Return [x, y] of the center of cell containing provided text 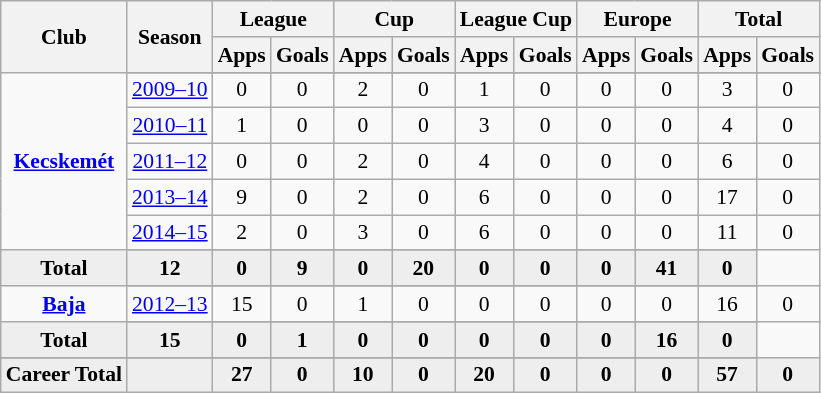
41 [666, 269]
2009–10 [170, 90]
11 [727, 233]
Club [64, 36]
17 [727, 197]
League Cup [516, 19]
2012–13 [170, 304]
12 [170, 269]
2010–11 [170, 126]
Season [170, 36]
Europe [638, 19]
2014–15 [170, 233]
2013–14 [170, 197]
10 [363, 375]
Career Total [64, 375]
Kecskemét [64, 161]
27 [242, 375]
Cup [394, 19]
57 [727, 375]
League [274, 19]
2011–12 [170, 162]
Baja [64, 304]
